Return the (X, Y) coordinate for the center point of the cell that contains the specified text.  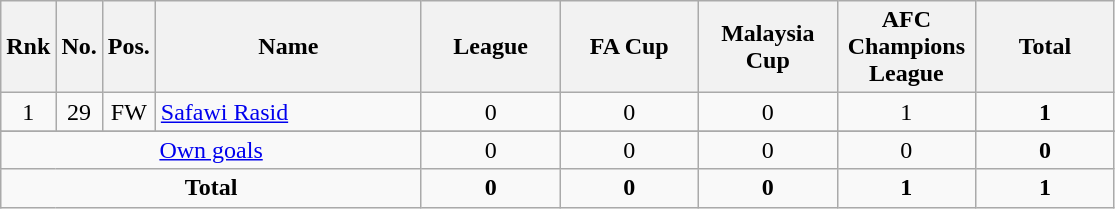
29 (79, 112)
Safawi Rasid (288, 112)
FW (128, 112)
AFC Champions League (906, 47)
Name (288, 47)
Pos. (128, 47)
No. (79, 47)
League (490, 47)
Malaysia Cup (768, 47)
Own goals (212, 150)
FA Cup (630, 47)
Rnk (28, 47)
